Return the [x, y] coordinate for the center point of the cell that contains the specified text.  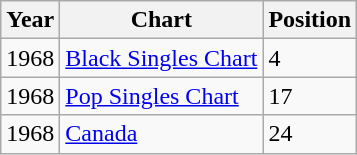
Black Singles Chart [162, 58]
17 [310, 96]
Year [30, 20]
Pop Singles Chart [162, 96]
24 [310, 134]
4 [310, 58]
Canada [162, 134]
Chart [162, 20]
Position [310, 20]
